Capture the cell that displays the provided text and extract its [x, y] central coordinate. 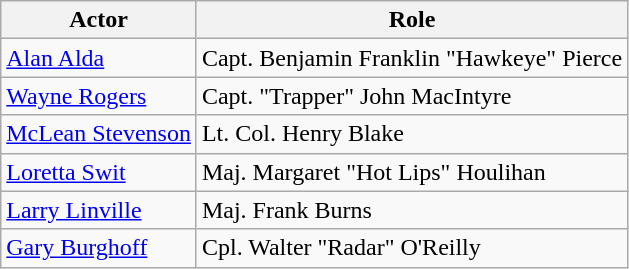
Gary Burghoff [99, 248]
Alan Alda [99, 58]
Loretta Swit [99, 172]
Lt. Col. Henry Blake [412, 134]
Wayne Rogers [99, 96]
Larry Linville [99, 210]
Capt. Benjamin Franklin "Hawkeye" Pierce [412, 58]
Cpl. Walter "Radar" O'Reilly [412, 248]
Role [412, 20]
Maj. Margaret "Hot Lips" Houlihan [412, 172]
Maj. Frank Burns [412, 210]
McLean Stevenson [99, 134]
Capt. "Trapper" John MacIntyre [412, 96]
Actor [99, 20]
